Search for the cell housing the specified text and yield its [x, y] center coordinate. 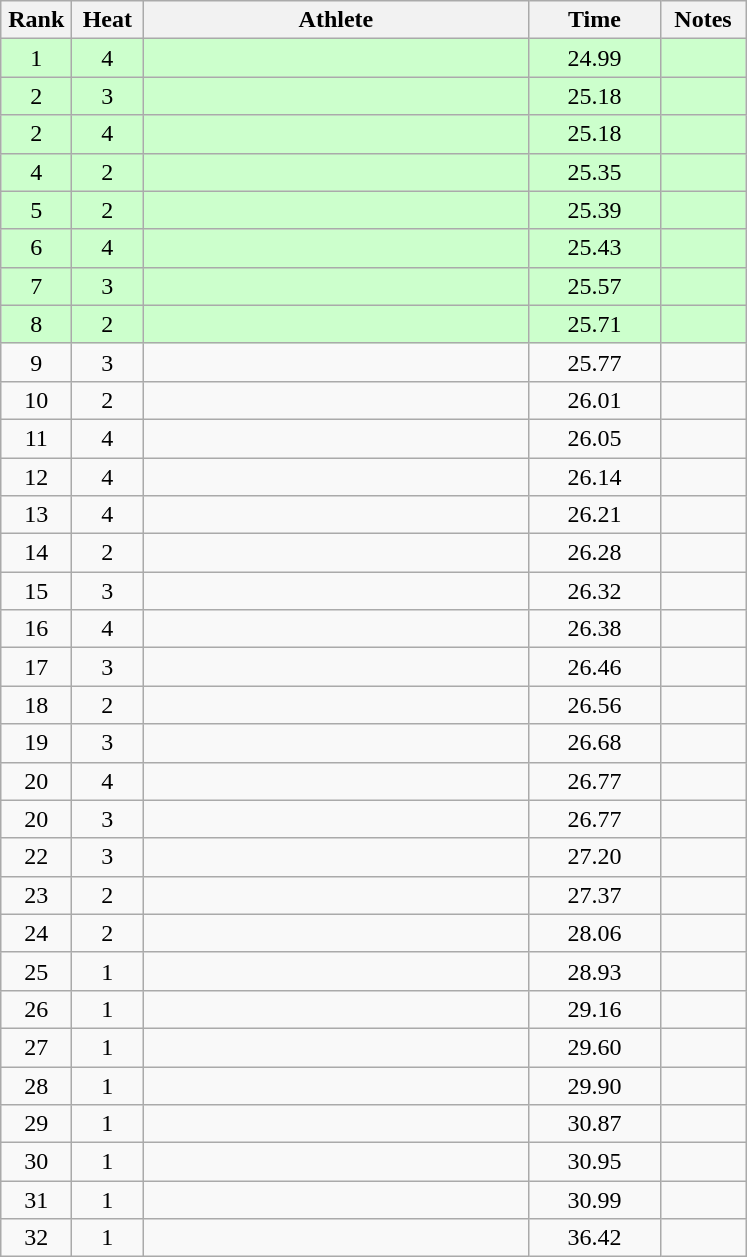
26.05 [594, 438]
11 [36, 438]
28.06 [594, 933]
26.21 [594, 515]
7 [36, 286]
Athlete [336, 20]
24.99 [594, 58]
30.99 [594, 1200]
10 [36, 400]
30.95 [594, 1162]
29.90 [594, 1085]
6 [36, 248]
29 [36, 1124]
25 [36, 971]
26.38 [594, 629]
26.56 [594, 705]
9 [36, 362]
Heat [108, 20]
16 [36, 629]
Time [594, 20]
25.39 [594, 210]
26.68 [594, 743]
23 [36, 895]
30 [36, 1162]
17 [36, 667]
30.87 [594, 1124]
5 [36, 210]
15 [36, 591]
25.43 [594, 248]
13 [36, 515]
18 [36, 705]
25.57 [594, 286]
26.14 [594, 477]
22 [36, 857]
Rank [36, 20]
27.37 [594, 895]
31 [36, 1200]
26.28 [594, 553]
27 [36, 1047]
27.20 [594, 857]
29.60 [594, 1047]
12 [36, 477]
36.42 [594, 1238]
26.32 [594, 591]
19 [36, 743]
14 [36, 553]
24 [36, 933]
29.16 [594, 1009]
26.01 [594, 400]
32 [36, 1238]
28 [36, 1085]
28.93 [594, 971]
25.71 [594, 324]
25.35 [594, 172]
25.77 [594, 362]
Notes [703, 20]
26 [36, 1009]
26.46 [594, 667]
8 [36, 324]
